Find where the given text appears and provide that cell's center as (X, Y) coordinate. 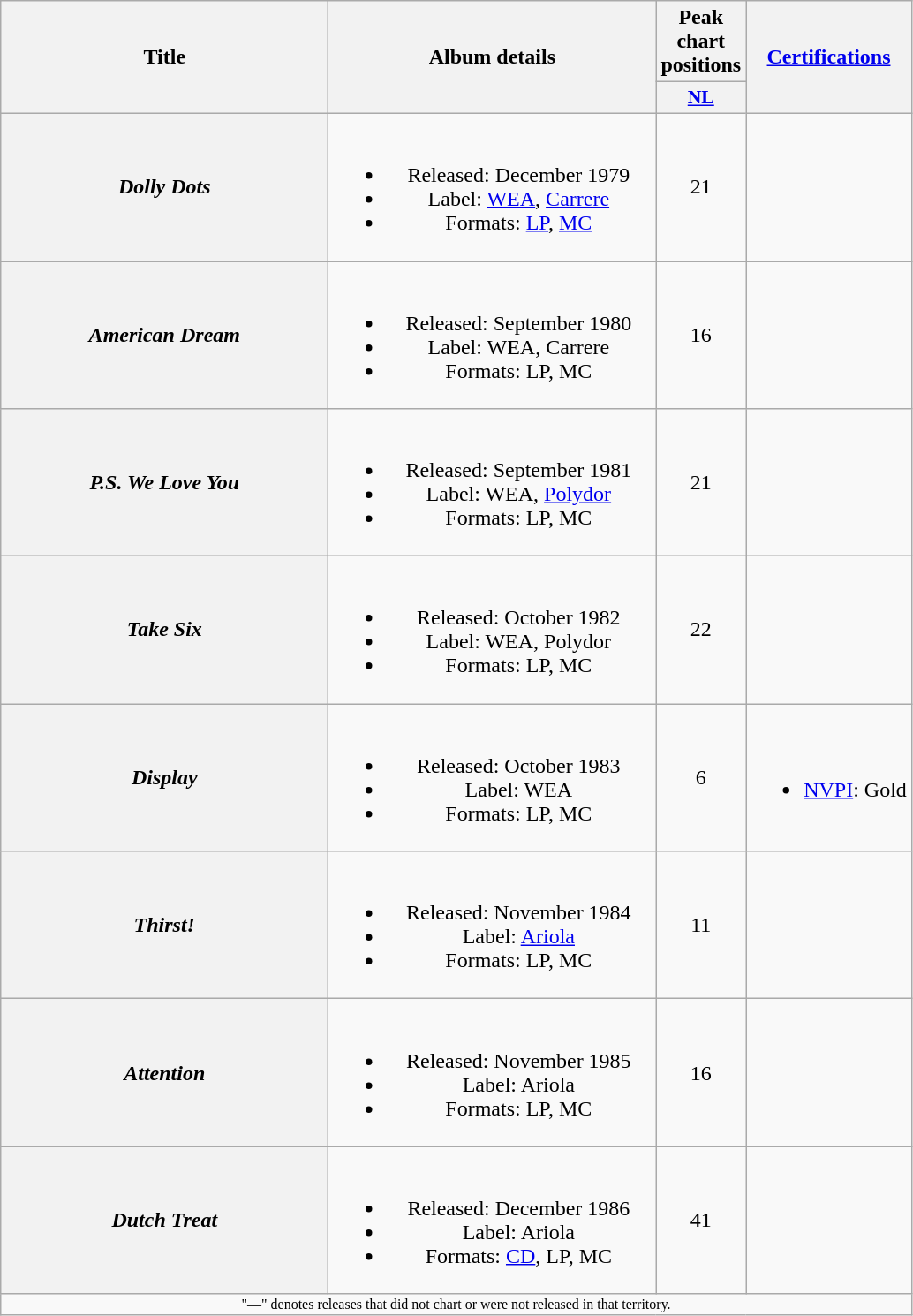
Released: November 1984Label: AriolaFormats: LP, MC (493, 926)
NVPI: Gold (829, 777)
Released: November 1985Label: AriolaFormats: LP, MC (493, 1072)
Released: September 1980Label: WEA, CarrereFormats: LP, MC (493, 336)
Dutch Treat (164, 1221)
6 (701, 777)
"—" denotes releases that did not chart or were not released in that territory. (456, 1305)
American Dream (164, 336)
22 (701, 631)
Thirst! (164, 926)
Released: September 1981Label: WEA, PolydorFormats: LP, MC (493, 482)
P.S. We Love You (164, 482)
Released: December 1979Label: WEA, CarrereFormats: LP, MC (493, 187)
Display (164, 777)
Released: October 1983Label: WEAFormats: LP, MC (493, 777)
Attention (164, 1072)
11 (701, 926)
Album details (493, 57)
Peak chart positions (701, 42)
Dolly Dots (164, 187)
Certifications (829, 57)
Released: October 1982Label: WEA, PolydorFormats: LP, MC (493, 631)
41 (701, 1221)
NL (701, 98)
Released: December 1986Label: AriolaFormats: CD, LP, MC (493, 1221)
Take Six (164, 631)
Title (164, 57)
